Output the [x, y] coordinate of the center of the cell containing the given text.  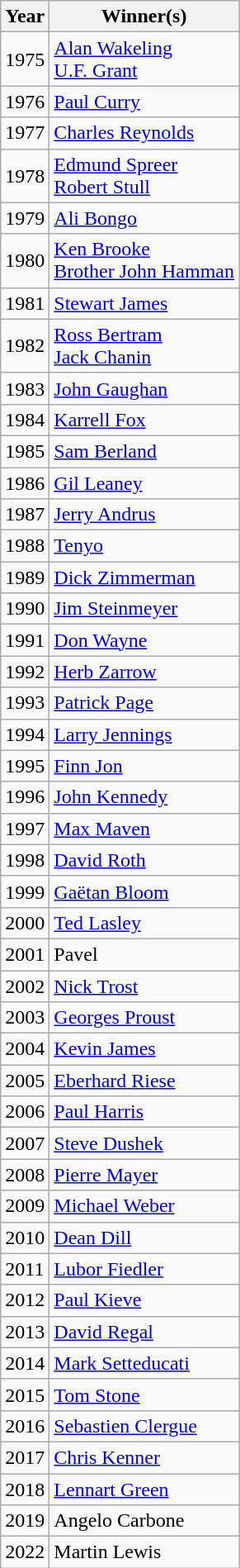
Georges Proust [144, 1018]
2013 [25, 1332]
Jerry Andrus [144, 515]
2010 [25, 1238]
1998 [25, 860]
1995 [25, 766]
1990 [25, 609]
2009 [25, 1206]
Eberhard Riese [144, 1081]
Nick Trost [144, 986]
Steve Dushek [144, 1143]
1976 [25, 102]
2017 [25, 1457]
Dean Dill [144, 1238]
David Roth [144, 860]
2015 [25, 1395]
2016 [25, 1426]
Pierre Mayer [144, 1175]
2005 [25, 1081]
Sebastien Clergue [144, 1426]
2006 [25, 1112]
Alan WakelingU.F. Grant [144, 59]
1991 [25, 640]
2019 [25, 1521]
2003 [25, 1018]
Karrell Fox [144, 420]
Year [25, 17]
Paul Kieve [144, 1300]
Jim Steinmeyer [144, 609]
1994 [25, 734]
John Gaughan [144, 388]
Tenyo [144, 546]
2007 [25, 1143]
1977 [25, 133]
2001 [25, 954]
Max Maven [144, 829]
Charles Reynolds [144, 133]
1978 [25, 175]
Lennart Green [144, 1490]
Chris Kenner [144, 1457]
Paul Curry [144, 102]
2022 [25, 1552]
Ted Lasley [144, 923]
Winner(s) [144, 17]
1996 [25, 797]
Martin Lewis [144, 1552]
Ken BrookeBrother John Hamman [144, 261]
Finn Jon [144, 766]
1981 [25, 303]
Mark Setteducati [144, 1363]
Herb Zarrow [144, 672]
1987 [25, 515]
2012 [25, 1300]
Angelo Carbone [144, 1521]
Gil Leaney [144, 483]
1993 [25, 703]
1992 [25, 672]
Lubor Fiedler [144, 1269]
Larry Jennings [144, 734]
2014 [25, 1363]
1979 [25, 218]
Michael Weber [144, 1206]
Edmund SpreerRobert Stull [144, 175]
Paul Harris [144, 1112]
Gaëtan Bloom [144, 891]
David Regal [144, 1332]
1999 [25, 891]
Pavel [144, 954]
Don Wayne [144, 640]
Ali Bongo [144, 218]
2008 [25, 1175]
1997 [25, 829]
1984 [25, 420]
Stewart James [144, 303]
1975 [25, 59]
John Kennedy [144, 797]
1985 [25, 451]
Sam Berland [144, 451]
Dick Zimmerman [144, 577]
Kevin James [144, 1049]
1989 [25, 577]
2018 [25, 1490]
1983 [25, 388]
1982 [25, 345]
Tom Stone [144, 1395]
1988 [25, 546]
2011 [25, 1269]
1986 [25, 483]
1980 [25, 261]
2000 [25, 923]
Ross BertramJack Chanin [144, 345]
2004 [25, 1049]
Patrick Page [144, 703]
2002 [25, 986]
